Return (x, y) of the center of cell containing provided text 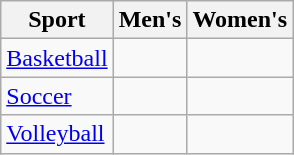
Women's (240, 20)
Basketball (57, 58)
Volleyball (57, 134)
Men's (150, 20)
Soccer (57, 96)
Sport (57, 20)
